Return the (x, y) coordinate for the center point of the cell that contains the specified text.  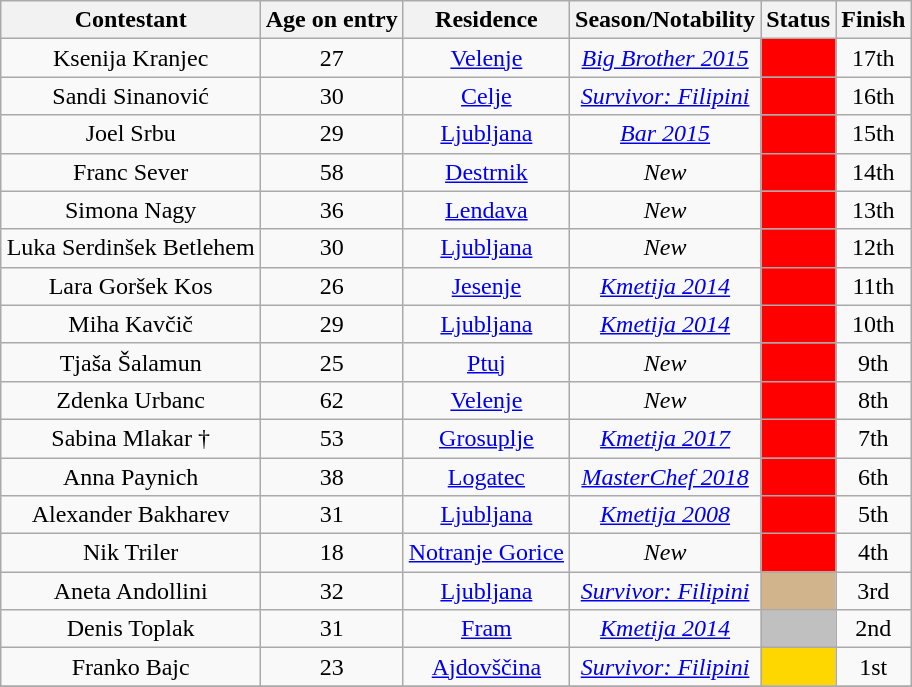
Ptuj (486, 362)
Season/Notability (666, 20)
Ajdovščina (486, 667)
38 (332, 477)
Sandi Sinanović (130, 96)
Bar 2015 (666, 134)
23 (332, 667)
Franc Sever (130, 172)
Luka Serdinšek Betlehem (130, 248)
Lendava (486, 210)
Celje (486, 96)
18 (332, 553)
1st (874, 667)
14th (874, 172)
17th (874, 58)
27 (332, 58)
Lara Goršek Kos (130, 286)
Finish (874, 20)
15th (874, 134)
Contestant (130, 20)
25 (332, 362)
Jesenje (486, 286)
Fram (486, 629)
Nik Triler (130, 553)
13th (874, 210)
4th (874, 553)
Grosuplje (486, 438)
Anna Paynich (130, 477)
11th (874, 286)
53 (332, 438)
2nd (874, 629)
MasterChef 2018 (666, 477)
32 (332, 591)
5th (874, 515)
Joel Srbu (130, 134)
Miha Kavčič (130, 324)
62 (332, 400)
26 (332, 286)
Denis Toplak (130, 629)
Simona Nagy (130, 210)
6th (874, 477)
10th (874, 324)
Alexander Bakharev (130, 515)
36 (332, 210)
Residence (486, 20)
8th (874, 400)
Ksenija Kranjec (130, 58)
58 (332, 172)
Destrnik (486, 172)
Big Brother 2015 (666, 58)
Zdenka Urbanc (130, 400)
3rd (874, 591)
Kmetija 2017 (666, 438)
Age on entry (332, 20)
12th (874, 248)
16th (874, 96)
Tjaša Šalamun (130, 362)
9th (874, 362)
Aneta Andollini (130, 591)
Sabina Mlakar † (130, 438)
Franko Bajc (130, 667)
Logatec (486, 477)
Kmetija 2008 (666, 515)
Status (798, 20)
Notranje Gorice (486, 553)
7th (874, 438)
